Search for the cell housing the specified text and yield its (x, y) center coordinate. 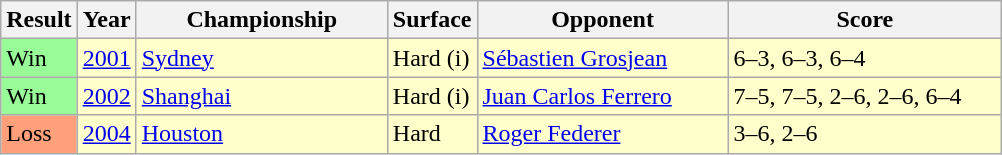
Sébastien Grosjean (602, 58)
7–5, 7–5, 2–6, 2–6, 6–4 (865, 96)
Hard (432, 134)
Score (865, 20)
6–3, 6–3, 6–4 (865, 58)
Shanghai (262, 96)
Championship (262, 20)
Result (39, 20)
2002 (106, 96)
Houston (262, 134)
Loss (39, 134)
3–6, 2–6 (865, 134)
Juan Carlos Ferrero (602, 96)
Roger Federer (602, 134)
2001 (106, 58)
2004 (106, 134)
Sydney (262, 58)
Surface (432, 20)
Year (106, 20)
Opponent (602, 20)
